Pinpoint the cell where the given text exists, returning its (X, Y) midpoint coordinate. 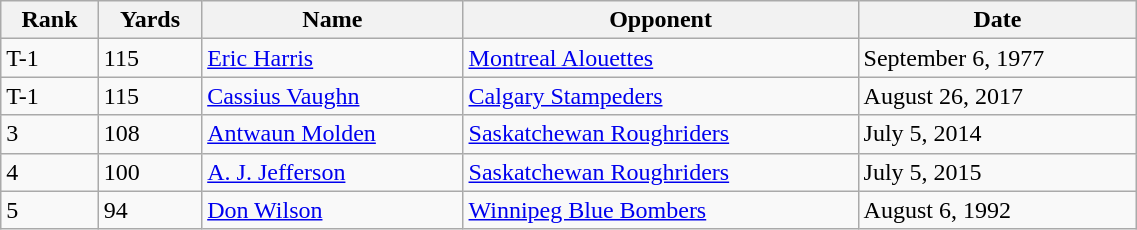
Calgary Stampeders (660, 96)
Don Wilson (332, 210)
Yards (150, 20)
August 26, 2017 (998, 96)
August 6, 1992 (998, 210)
5 (50, 210)
108 (150, 134)
Rank (50, 20)
Winnipeg Blue Bombers (660, 210)
September 6, 1977 (998, 58)
3 (50, 134)
Name (332, 20)
4 (50, 172)
A. J. Jefferson (332, 172)
94 (150, 210)
July 5, 2014 (998, 134)
Opponent (660, 20)
Antwaun Molden (332, 134)
Date (998, 20)
July 5, 2015 (998, 172)
Montreal Alouettes (660, 58)
Cassius Vaughn (332, 96)
Eric Harris (332, 58)
100 (150, 172)
